Return (X, Y) of the center of cell containing provided text 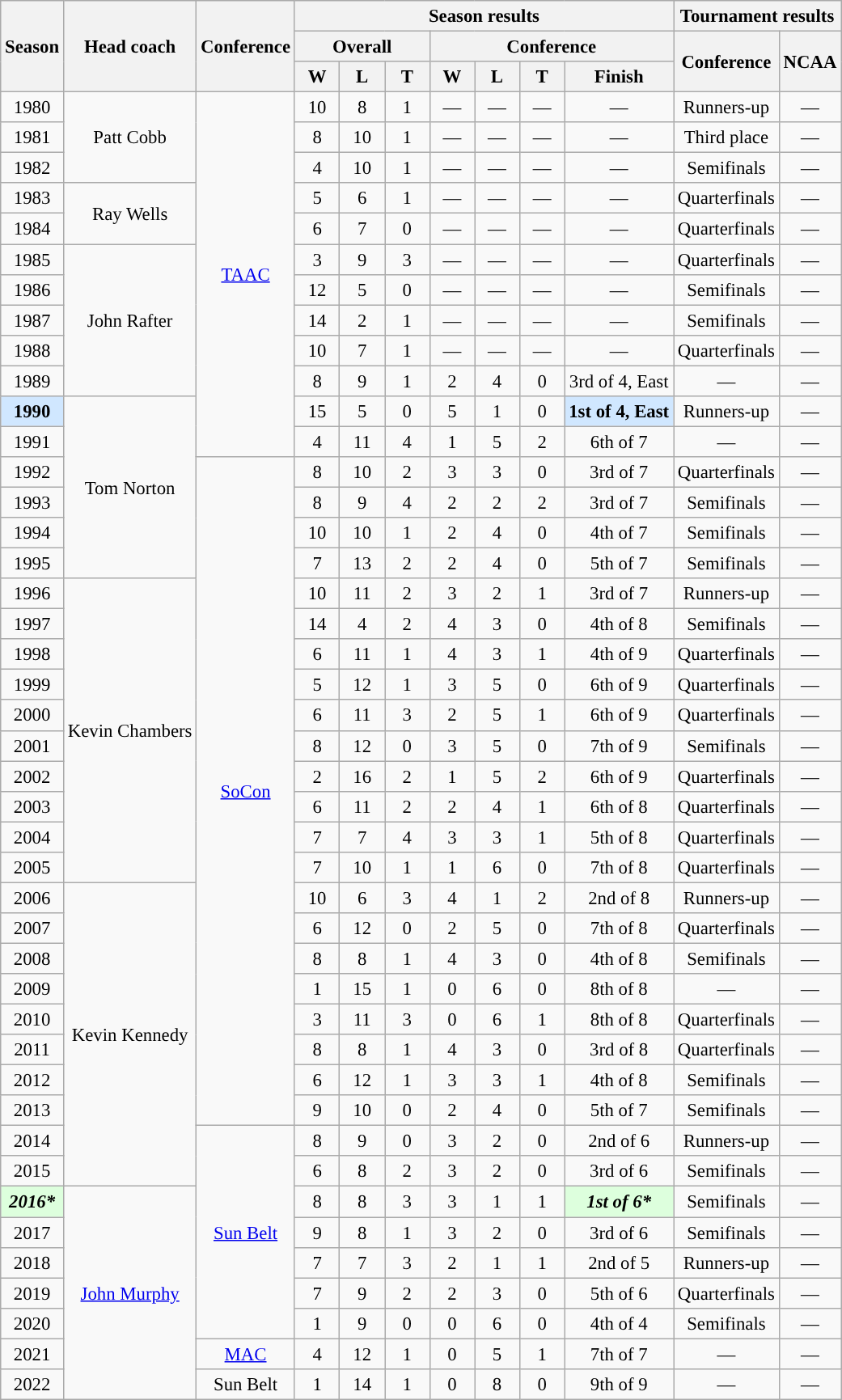
1982 (32, 168)
Head coach (129, 47)
Tournament results (757, 16)
2005 (32, 868)
3rd of 8 (620, 1050)
2019 (32, 1293)
1st of 4, East (620, 412)
TAAC (246, 275)
2007 (32, 928)
2016* (32, 1202)
2008 (32, 958)
1986 (32, 290)
2020 (32, 1323)
13 (362, 564)
Third place (726, 137)
Overall (362, 47)
John Murphy (129, 1292)
2000 (32, 716)
2004 (32, 837)
2001 (32, 746)
2021 (32, 1354)
4th of 7 (620, 533)
Ray Wells (129, 214)
1989 (32, 381)
John Rafter (129, 320)
7th of 9 (620, 746)
Tom Norton (129, 488)
2014 (32, 1141)
2011 (32, 1050)
2nd of 5 (620, 1263)
2018 (32, 1263)
Season (32, 47)
1984 (32, 229)
1993 (32, 502)
2010 (32, 1020)
1999 (32, 685)
Kevin Chambers (129, 730)
1994 (32, 533)
2022 (32, 1385)
4th of 4 (620, 1323)
Patt Cobb (129, 137)
1983 (32, 198)
3rd of 4, East (620, 381)
2nd of 6 (620, 1141)
NCAA (810, 61)
2012 (32, 1081)
1992 (32, 472)
6th of 8 (620, 806)
Finish (620, 77)
1991 (32, 442)
1st of 6* (620, 1202)
MAC (246, 1354)
Season results (484, 16)
2003 (32, 806)
16 (362, 776)
7th of 7 (620, 1354)
9th of 9 (620, 1385)
1997 (32, 624)
1990 (32, 412)
Kevin Kennedy (129, 1034)
2002 (32, 776)
2015 (32, 1172)
1998 (32, 654)
6th of 7 (620, 442)
2013 (32, 1110)
2017 (32, 1233)
1996 (32, 594)
2009 (32, 989)
1981 (32, 137)
5th of 6 (620, 1293)
1980 (32, 108)
1985 (32, 260)
SoCon (246, 791)
4th of 9 (620, 654)
1988 (32, 350)
2006 (32, 898)
2nd of 8 (620, 898)
1987 (32, 320)
1995 (32, 564)
5th of 8 (620, 837)
